From the cell containing the given text, extract its center point as (X, Y) coordinate. 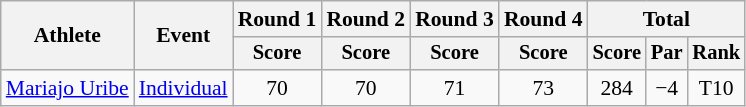
−4 (667, 88)
Rank (716, 54)
284 (617, 88)
Individual (184, 88)
71 (454, 88)
Total (667, 19)
Round 1 (278, 19)
T10 (716, 88)
Par (667, 54)
Mariajo Uribe (68, 88)
Event (184, 36)
Round 2 (366, 19)
Athlete (68, 36)
Round 4 (544, 19)
73 (544, 88)
Round 3 (454, 19)
